Scan for the cell matching the given text and deliver its (x, y) coordinate at center. 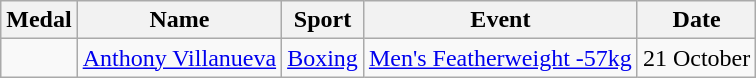
Medal (39, 20)
Date (696, 20)
Sport (323, 20)
Event (500, 20)
21 October (696, 58)
Boxing (323, 58)
Name (179, 20)
Men's Featherweight -57kg (500, 58)
Anthony Villanueva (179, 58)
